Return the (x, y) coordinate for the center point of the cell that contains the specified text.  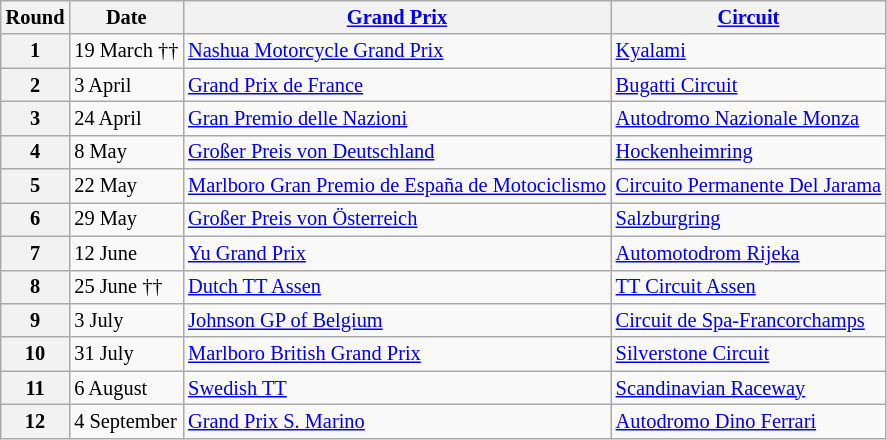
Silverstone Circuit (748, 354)
Gran Premio delle Nazioni (397, 118)
6 August (126, 388)
Swedish TT (397, 388)
Scandinavian Raceway (748, 388)
3 (36, 118)
8 (36, 287)
8 May (126, 152)
Marlboro Gran Premio de España de Motociclismo (397, 186)
Salzburgring (748, 219)
Circuito Permanente Del Jarama (748, 186)
2 (36, 85)
7 (36, 253)
Grand Prix S. Marino (397, 421)
Autodromo Dino Ferrari (748, 421)
Johnson GP of Belgium (397, 320)
Circuit (748, 17)
Grand Prix de France (397, 85)
Dutch TT Assen (397, 287)
10 (36, 354)
TT Circuit Assen (748, 287)
Nashua Motorcycle Grand Prix (397, 51)
Automotodrom Rijeka (748, 253)
19 March †† (126, 51)
4 (36, 152)
Großer Preis von Deutschland (397, 152)
12 (36, 421)
Kyalami (748, 51)
3 July (126, 320)
Großer Preis von Österreich (397, 219)
11 (36, 388)
Hockenheimring (748, 152)
22 May (126, 186)
Grand Prix (397, 17)
Yu Grand Prix (397, 253)
6 (36, 219)
4 September (126, 421)
Autodromo Nazionale Monza (748, 118)
Round (36, 17)
3 April (126, 85)
9 (36, 320)
Marlboro British Grand Prix (397, 354)
1 (36, 51)
5 (36, 186)
Date (126, 17)
25 June †† (126, 287)
29 May (126, 219)
Circuit de Spa-Francorchamps (748, 320)
24 April (126, 118)
31 July (126, 354)
Bugatti Circuit (748, 85)
12 June (126, 253)
